Scan for the cell matching the given text and deliver its [x, y] coordinate at center. 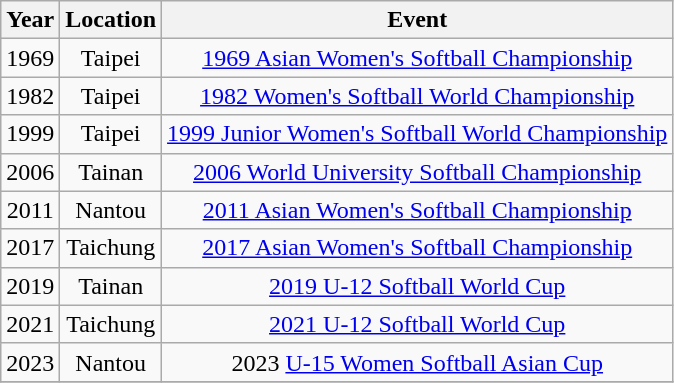
2006 [30, 172]
2023 U-15 Women Softball Asian Cup [418, 362]
1969 Asian Women's Softball Championship [418, 58]
2017 [30, 248]
1982 Women's Softball World Championship [418, 96]
1982 [30, 96]
Event [418, 20]
2006 World University Softball Championship [418, 172]
1999 [30, 134]
2011 [30, 210]
2019 U-12 Softball World Cup [418, 286]
2021 U-12 Softball World Cup [418, 324]
2017 Asian Women's Softball Championship [418, 248]
Location [111, 20]
2011 Asian Women's Softball Championship [418, 210]
1999 Junior Women's Softball World Championship [418, 134]
2019 [30, 286]
1969 [30, 58]
2023 [30, 362]
Year [30, 20]
2021 [30, 324]
